Extract the [X, Y] coordinate from the center of the cell holding the provided text.  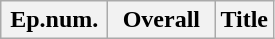
Overall [162, 20]
Title [244, 20]
Ep.num. [54, 20]
